Identify which cell holds the provided text, then report its [x, y] central coordinate. 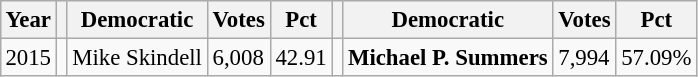
7,994 [584, 57]
57.09% [656, 57]
6,008 [238, 57]
Michael P. Summers [448, 57]
Year [28, 20]
2015 [28, 57]
Mike Skindell [137, 57]
42.91 [301, 57]
